Identify which cell holds the provided text, then report its [x, y] central coordinate. 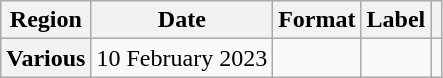
10 February 2023 [182, 58]
Various [46, 58]
Label [396, 20]
Date [182, 20]
Region [46, 20]
Format [317, 20]
